Output the (X, Y) coordinate of the center of the cell containing the given text.  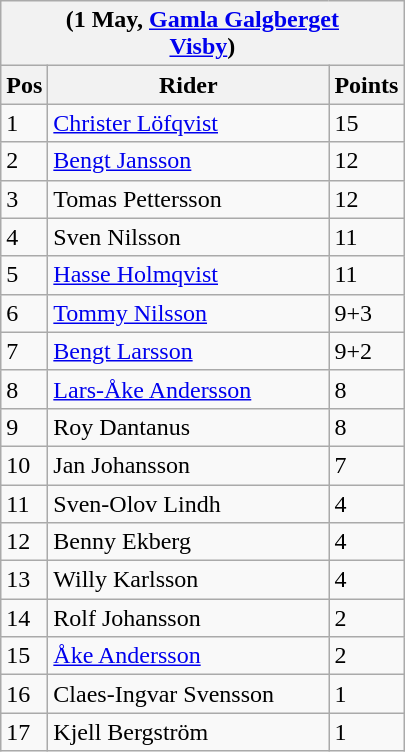
14 (24, 618)
Sven Nilsson (188, 237)
Bengt Jansson (188, 161)
Rolf Johansson (188, 618)
Tomas Pettersson (188, 199)
9+3 (366, 313)
Sven-Olov Lindh (188, 503)
3 (24, 199)
Lars-Åke Andersson (188, 389)
Roy Dantanus (188, 427)
Benny Ekberg (188, 542)
Bengt Larsson (188, 351)
10 (24, 465)
17 (24, 732)
Hasse Holmqvist (188, 275)
6 (24, 313)
9+2 (366, 351)
5 (24, 275)
(1 May, Gamla Galgberget Visby) (202, 34)
Christer Löfqvist (188, 123)
13 (24, 580)
Jan Johansson (188, 465)
Åke Andersson (188, 656)
16 (24, 694)
Rider (188, 85)
Pos (24, 85)
Kjell Bergström (188, 732)
9 (24, 427)
Tommy Nilsson (188, 313)
Claes-Ingvar Svensson (188, 694)
Points (366, 85)
Willy Karlsson (188, 580)
